Provide the (X, Y) coordinate of the cell's center where the given text is located.  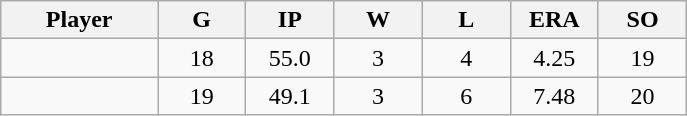
G (202, 20)
6 (466, 96)
7.48 (554, 96)
18 (202, 58)
ERA (554, 20)
4 (466, 58)
W (378, 20)
49.1 (290, 96)
Player (80, 20)
L (466, 20)
IP (290, 20)
4.25 (554, 58)
20 (642, 96)
55.0 (290, 58)
SO (642, 20)
